Determine the [X, Y] coordinate at the center of the cell enclosing the given text.  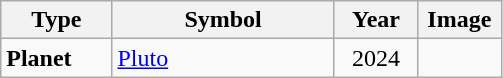
Image [460, 20]
Pluto [223, 58]
Symbol [223, 20]
Planet [56, 58]
Year [376, 20]
2024 [376, 58]
Type [56, 20]
